Locate the cell with the specified text and output its [x, y] center coordinate. 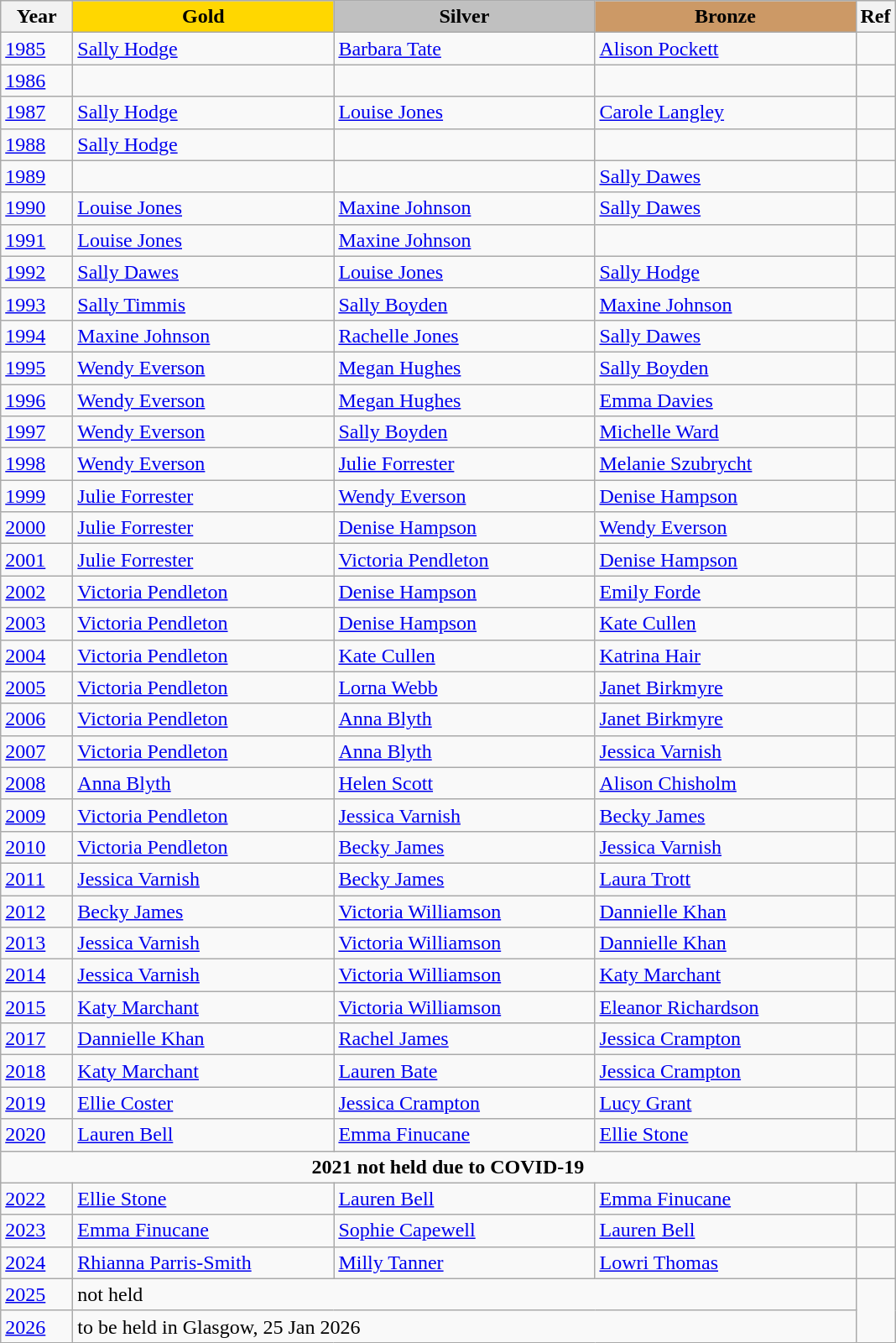
2007 [37, 751]
Sally Timmis [203, 304]
2021 not held due to COVID-19 [448, 1167]
1996 [37, 400]
1993 [37, 304]
2023 [37, 1231]
2010 [37, 847]
1998 [37, 464]
Rachel James [465, 1039]
Lowri Thomas [725, 1262]
Emma Davies [725, 400]
not held [465, 1294]
2001 [37, 560]
Silver [465, 17]
Katrina Hair [725, 656]
2018 [37, 1071]
Alison Pockett [725, 49]
Lorna Webb [465, 687]
2022 [37, 1199]
1988 [37, 144]
Melanie Szubrycht [725, 464]
1994 [37, 336]
Year [37, 17]
2013 [37, 943]
2000 [37, 528]
2002 [37, 592]
2006 [37, 719]
Bronze [725, 17]
2014 [37, 975]
Emily Forde [725, 592]
2024 [37, 1262]
Alison Chisholm [725, 783]
2011 [37, 879]
1989 [37, 176]
2005 [37, 687]
1995 [37, 368]
1985 [37, 49]
1987 [37, 112]
Helen Scott [465, 783]
Eleanor Richardson [725, 1007]
1990 [37, 208]
2015 [37, 1007]
2012 [37, 911]
Rhianna Parris-Smith [203, 1262]
Lucy Grant [725, 1103]
1992 [37, 272]
2008 [37, 783]
2004 [37, 656]
2009 [37, 815]
2017 [37, 1039]
Rachelle Jones [465, 336]
1986 [37, 81]
Gold [203, 17]
2003 [37, 624]
Milly Tanner [465, 1262]
2019 [37, 1103]
Ref [876, 17]
Michelle Ward [725, 432]
Lauren Bate [465, 1071]
2026 [37, 1326]
to be held in Glasgow, 25 Jan 2026 [465, 1326]
2020 [37, 1135]
1991 [37, 240]
Barbara Tate [465, 49]
1997 [37, 432]
Laura Trott [725, 879]
2025 [37, 1294]
Carole Langley [725, 112]
Ellie Coster [203, 1103]
1999 [37, 496]
Sophie Capewell [465, 1231]
